Return (x, y) of the center of cell containing provided text 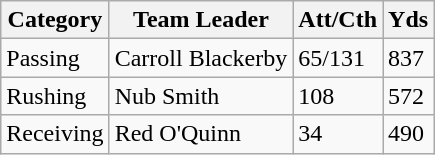
Team Leader (201, 20)
Yds (408, 20)
34 (338, 134)
490 (408, 134)
837 (408, 58)
Receiving (55, 134)
65/131 (338, 58)
572 (408, 96)
Category (55, 20)
Nub Smith (201, 96)
Rushing (55, 96)
Passing (55, 58)
Att/Cth (338, 20)
Carroll Blackerby (201, 58)
Red O'Quinn (201, 134)
108 (338, 96)
